Pinpoint the cell where the given text exists, returning its [x, y] midpoint coordinate. 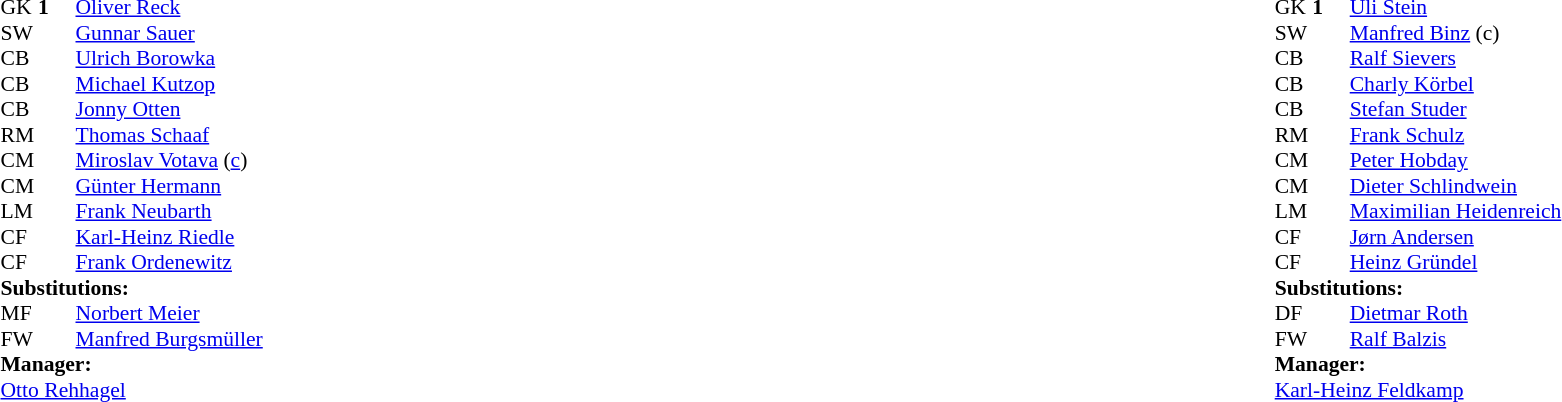
Stefan Studer [1456, 109]
Norbert Meier [170, 313]
Frank Neubarth [170, 211]
MF [19, 313]
Dieter Schlindwein [1456, 186]
Peter Hobday [1456, 161]
Dietmar Roth [1456, 313]
Heinz Gründel [1456, 263]
Manfred Burgsmüller [170, 339]
Miroslav Votava (c) [170, 161]
Jonny Otten [170, 109]
Frank Schulz [1456, 135]
Gunnar Sauer [170, 33]
Günter Hermann [170, 186]
Thomas Schaaf [170, 135]
DF [1294, 313]
Ralf Balzis [1456, 339]
Charly Körbel [1456, 84]
Frank Ordenewitz [170, 263]
Karl-Heinz Riedle [170, 237]
Manfred Binz (c) [1456, 33]
Ulrich Borowka [170, 59]
Ralf Sievers [1456, 59]
Jørn Andersen [1456, 237]
Maximilian Heidenreich [1456, 211]
Michael Kutzop [170, 84]
